Identify which cell holds the provided text, then report its [X, Y] central coordinate. 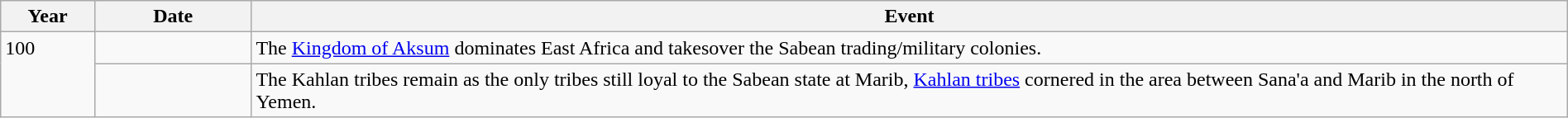
Event [910, 17]
100 [48, 74]
Year [48, 17]
Date [172, 17]
The Kingdom of Aksum dominates East Africa and takesover the Sabean trading/military colonies. [910, 48]
